Capture the cell that displays the provided text and extract its [x, y] central coordinate. 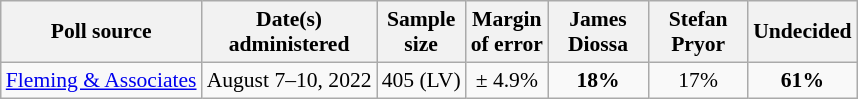
JamesDiossa [598, 32]
17% [698, 80]
Poll source [102, 32]
± 4.9% [507, 80]
Samplesize [422, 32]
StefanPryor [698, 32]
18% [598, 80]
August 7–10, 2022 [290, 80]
Fleming & Associates [102, 80]
Marginof error [507, 32]
405 (LV) [422, 80]
Undecided [802, 32]
61% [802, 80]
Date(s)administered [290, 32]
